Detect which cell encompasses the target text, then output its (X, Y) center coordinate. 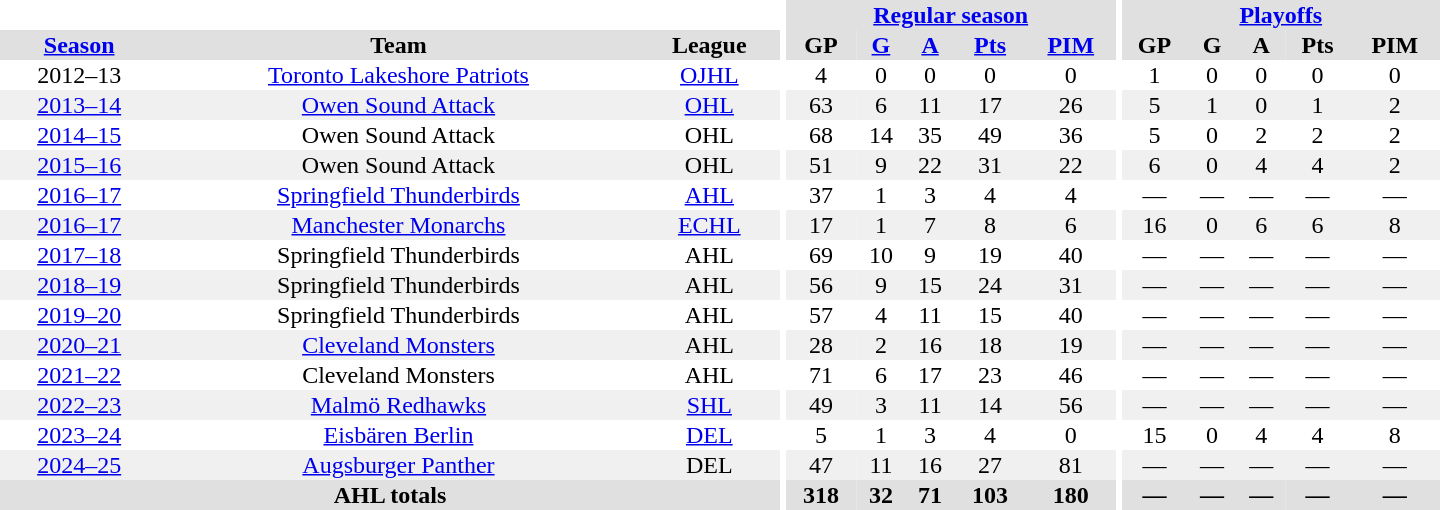
24 (990, 285)
46 (1071, 375)
26 (1071, 105)
Season (79, 45)
69 (820, 255)
Team (398, 45)
10 (880, 255)
37 (820, 195)
51 (820, 165)
SHL (710, 405)
Manchester Monarchs (398, 225)
2023–24 (79, 435)
27 (990, 465)
2024–25 (79, 465)
28 (820, 345)
68 (820, 135)
2020–21 (79, 345)
318 (820, 495)
2021–22 (79, 375)
2015–16 (79, 165)
103 (990, 495)
81 (1071, 465)
35 (930, 135)
2018–19 (79, 285)
Regular season (950, 15)
2013–14 (79, 105)
18 (990, 345)
AHL totals (390, 495)
Malmö Redhawks (398, 405)
Playoffs (1280, 15)
OJHL (710, 75)
2012–13 (79, 75)
Augsburger Panther (398, 465)
Eisbären Berlin (398, 435)
63 (820, 105)
2017–18 (79, 255)
Toronto Lakeshore Patriots (398, 75)
57 (820, 315)
2014–15 (79, 135)
League (710, 45)
ECHL (710, 225)
23 (990, 375)
2019–20 (79, 315)
180 (1071, 495)
32 (880, 495)
47 (820, 465)
7 (930, 225)
36 (1071, 135)
2022–23 (79, 405)
